Return the (x, y) coordinate for the center point of the cell that contains the specified text.  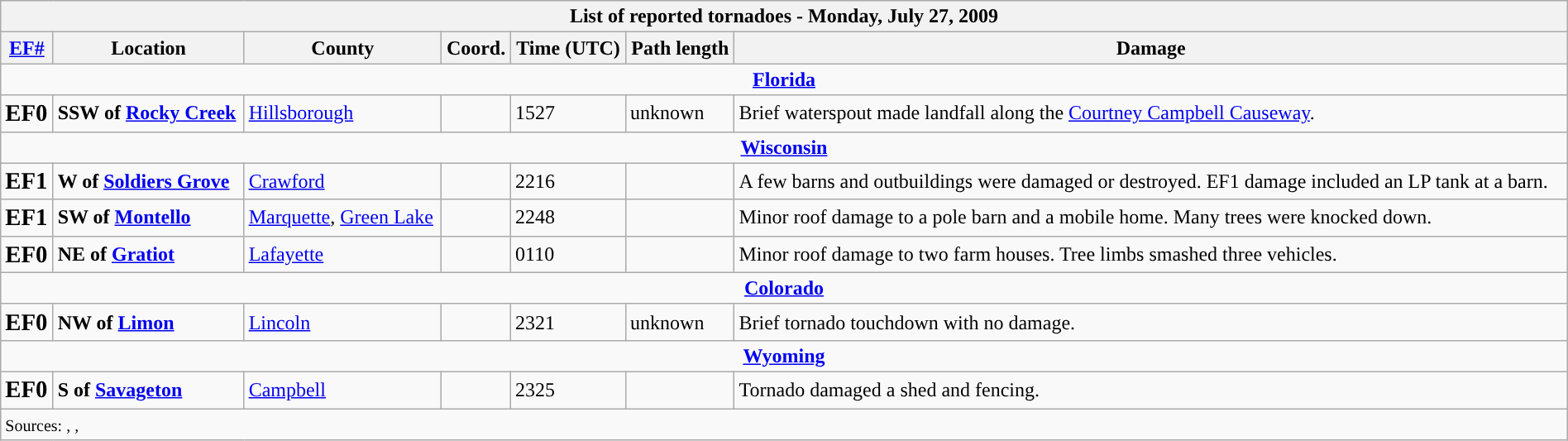
Campbell (342, 390)
List of reported tornadoes - Monday, July 27, 2009 (784, 17)
Coord. (476, 48)
2321 (569, 322)
NE of Gratiot (149, 254)
Hillsborough (342, 113)
Lafayette (342, 254)
Brief waterspout made landfall along the Courtney Campbell Causeway. (1151, 113)
SSW of Rocky Creek (149, 113)
Time (UTC) (569, 48)
S of Savageton (149, 390)
Brief tornado touchdown with no damage. (1151, 322)
Florida (784, 79)
Colorado (784, 288)
Path length (680, 48)
SW of Montello (149, 218)
Crawford (342, 181)
Location (149, 48)
Sources: , , (784, 424)
Damage (1151, 48)
NW of Limon (149, 322)
Wisconsin (784, 147)
A few barns and outbuildings were damaged or destroyed. EF1 damage included an LP tank at a barn. (1151, 181)
Tornado damaged a shed and fencing. (1151, 390)
2248 (569, 218)
County (342, 48)
Minor roof damage to a pole barn and a mobile home. Many trees were knocked down. (1151, 218)
0110 (569, 254)
2216 (569, 181)
2325 (569, 390)
W of Soldiers Grove (149, 181)
Lincoln (342, 322)
Marquette, Green Lake (342, 218)
1527 (569, 113)
Minor roof damage to two farm houses. Tree limbs smashed three vehicles. (1151, 254)
EF# (26, 48)
Wyoming (784, 356)
